Extract the (X, Y) coordinate from the center of the cell holding the provided text.  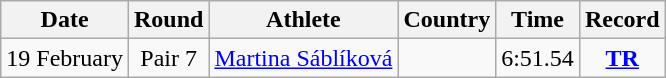
Country (447, 20)
TR (622, 58)
Round (168, 20)
19 February (65, 58)
Athlete (304, 20)
Martina Sáblíková (304, 58)
Date (65, 20)
Pair 7 (168, 58)
Record (622, 20)
6:51.54 (538, 58)
Time (538, 20)
